For the text-containing cell, return its midpoint in (x, y) coordinate format. 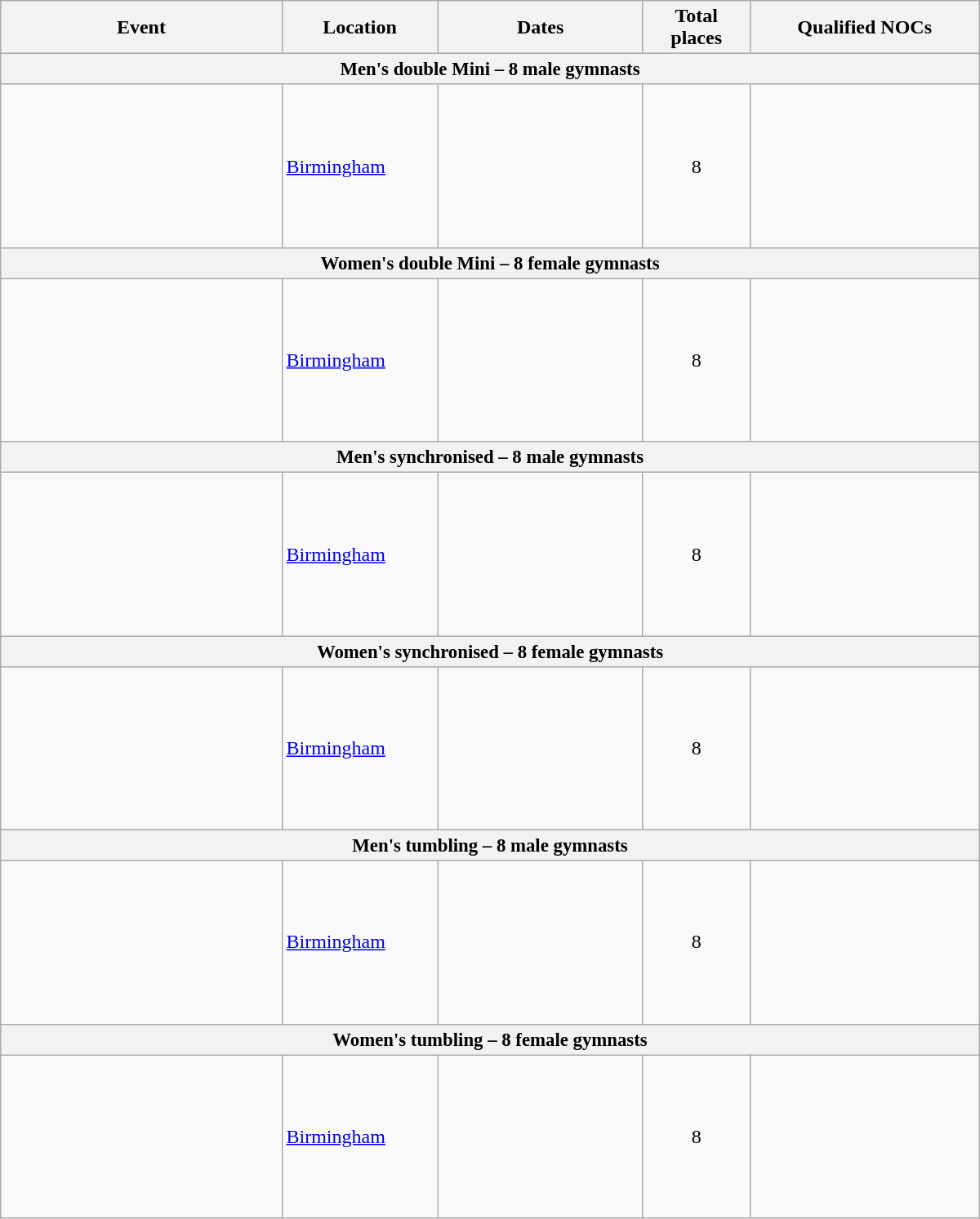
Women's tumbling – 8 female gymnasts (490, 1039)
Men's synchronised – 8 male gymnasts (490, 457)
Qualified NOCs (864, 28)
Women's synchronised – 8 female gymnasts (490, 652)
Women's double Mini – 8 female gymnasts (490, 263)
Total places (696, 28)
Location (359, 28)
Dates (541, 28)
Men's double Mini – 8 male gymnasts (490, 69)
Men's tumbling – 8 male gymnasts (490, 845)
Event (141, 28)
